For the text-containing cell, return its midpoint in [X, Y] coordinate format. 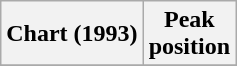
Peakposition [189, 34]
Chart (1993) [72, 34]
